Locate the cell with the specified text and output its (x, y) center coordinate. 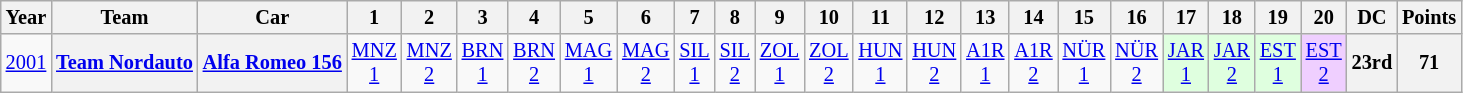
5 (588, 17)
4 (534, 17)
9 (780, 17)
A1R2 (1033, 63)
10 (828, 17)
ZOL1 (780, 63)
NÜR1 (1084, 63)
Car (272, 17)
Alfa Romeo 156 (272, 63)
BRN2 (534, 63)
SIL1 (694, 63)
ZOL2 (828, 63)
SIL2 (735, 63)
17 (1186, 17)
Year (26, 17)
11 (880, 17)
HUN1 (880, 63)
MNZ1 (374, 63)
JAR2 (1232, 63)
DC (1372, 17)
MAG1 (588, 63)
MNZ2 (430, 63)
20 (1324, 17)
3 (483, 17)
7 (694, 17)
Team (124, 17)
EST1 (1278, 63)
Points (1429, 17)
BRN1 (483, 63)
18 (1232, 17)
14 (1033, 17)
2 (430, 17)
23rd (1372, 63)
JAR1 (1186, 63)
MAG2 (646, 63)
8 (735, 17)
HUN2 (934, 63)
2001 (26, 63)
71 (1429, 63)
A1R1 (985, 63)
1 (374, 17)
NÜR2 (1136, 63)
15 (1084, 17)
19 (1278, 17)
16 (1136, 17)
13 (985, 17)
Team Nordauto (124, 63)
6 (646, 17)
12 (934, 17)
EST2 (1324, 63)
